Identify which cell holds the provided text, then report its [x, y] central coordinate. 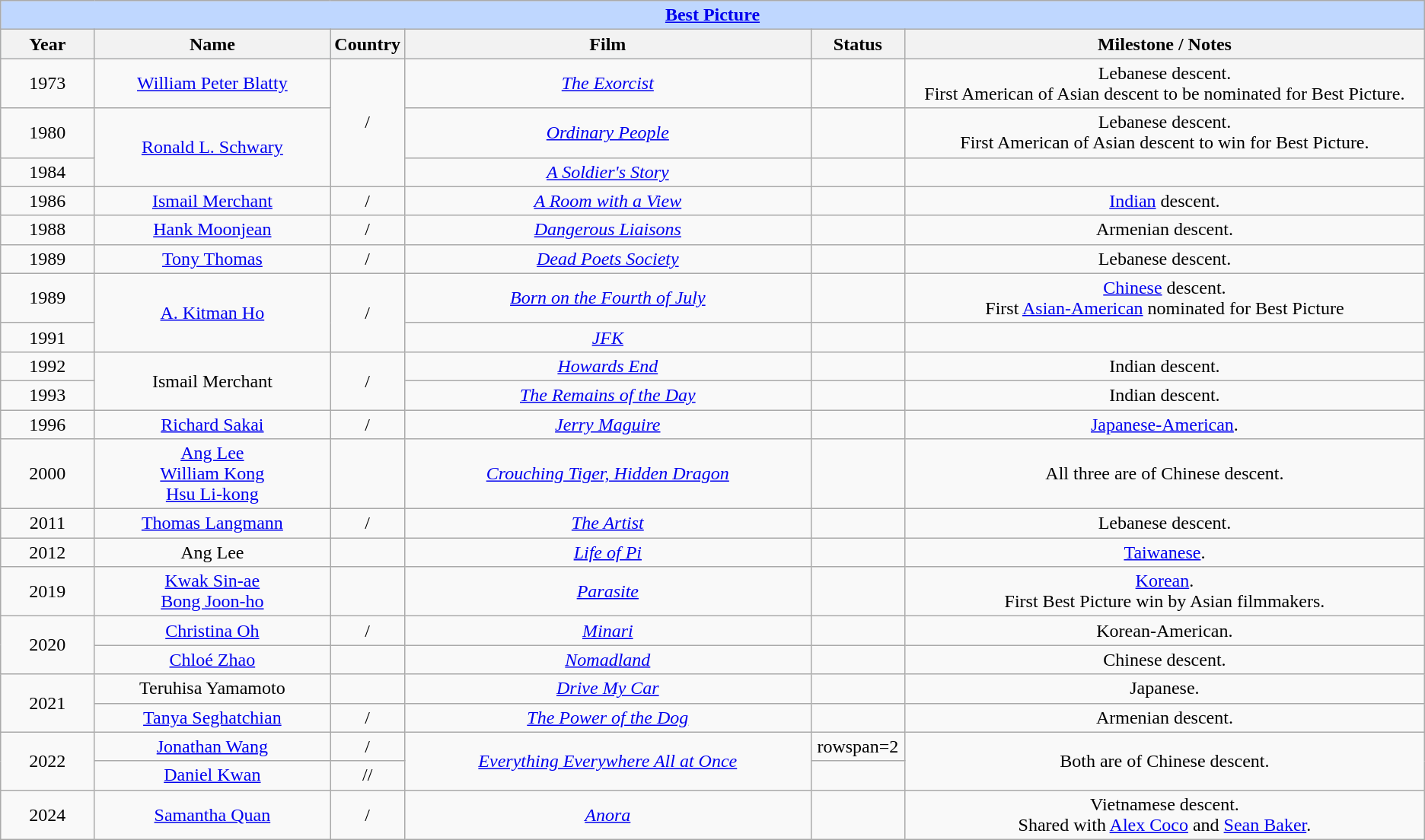
Film [608, 44]
The Exorcist [608, 84]
Year [47, 44]
A Soldier's Story [608, 172]
Vietnamese descent.Shared with Alex Coco and Sean Baker. [1165, 814]
Tony Thomas [212, 259]
Crouching Tiger, Hidden Dragon [608, 474]
Parasite [608, 592]
Milestone / Notes [1165, 44]
1991 [47, 337]
Korean.First Best Picture win by Asian filmmakers. [1165, 592]
Anora [608, 814]
1988 [47, 230]
Korean-American. [1165, 631]
Life of Pi [608, 552]
Christina Oh [212, 631]
2020 [47, 645]
// [368, 775]
1980 [47, 132]
Lebanese descent.First American of Asian descent to be nominated for Best Picture. [1165, 84]
William Peter Blatty [212, 84]
Lebanese descent.First American of Asian descent to win for Best Picture. [1165, 132]
Status [858, 44]
Teruhisa Yamamoto [212, 689]
Jerry Maguire [608, 424]
Ang LeeWilliam KongHsu Li-kong [212, 474]
All three are of Chinese descent. [1165, 474]
Drive My Car [608, 689]
Taiwanese. [1165, 552]
2000 [47, 474]
Nomadland [608, 660]
Howards End [608, 366]
1996 [47, 424]
Kwak Sin-aeBong Joon-ho [212, 592]
1993 [47, 395]
Ang Lee [212, 552]
2012 [47, 552]
2024 [47, 814]
Hank Moonjean [212, 230]
2021 [47, 703]
Name [212, 44]
Thomas Langmann [212, 523]
Chloé Zhao [212, 660]
Minari [608, 631]
Both are of Chinese descent. [1165, 761]
Samantha Quan [212, 814]
Tanya Seghatchian [212, 717]
Daniel Kwan [212, 775]
The Power of the Dog [608, 717]
1984 [47, 172]
Chinese descent.First Asian-American nominated for Best Picture [1165, 298]
Jonathan Wang [212, 746]
1992 [47, 366]
Ronald L. Schwary [212, 148]
rowspan=2 [858, 746]
2022 [47, 761]
Everything Everywhere All at Once [608, 761]
2019 [47, 592]
Chinese descent. [1165, 660]
JFK [608, 337]
1973 [47, 84]
Japanese. [1165, 689]
Ordinary People [608, 132]
Richard Sakai [212, 424]
A. Kitman Ho [212, 312]
The Remains of the Day [608, 395]
Country [368, 44]
1986 [47, 201]
The Artist [608, 523]
Japanese-American. [1165, 424]
A Room with a View [608, 201]
Best Picture [712, 15]
Dead Poets Society [608, 259]
Born on the Fourth of July [608, 298]
Dangerous Liaisons [608, 230]
2011 [47, 523]
